Search for the cell housing the specified text and yield its [X, Y] center coordinate. 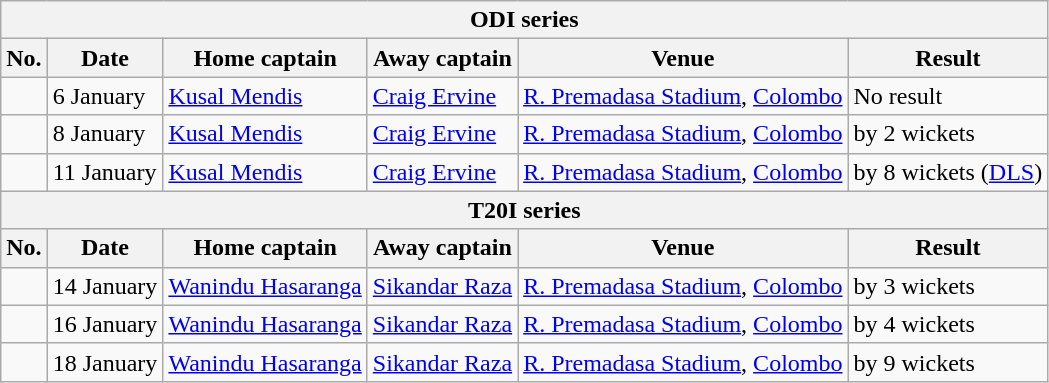
T20I series [524, 210]
by 8 wickets (DLS) [948, 172]
16 January [105, 324]
by 2 wickets [948, 134]
8 January [105, 134]
6 January [105, 96]
No result [948, 96]
ODI series [524, 20]
by 4 wickets [948, 324]
14 January [105, 286]
by 3 wickets [948, 286]
18 January [105, 362]
by 9 wickets [948, 362]
11 January [105, 172]
